Return the (x, y) coordinate for the center point of the cell that contains the specified text.  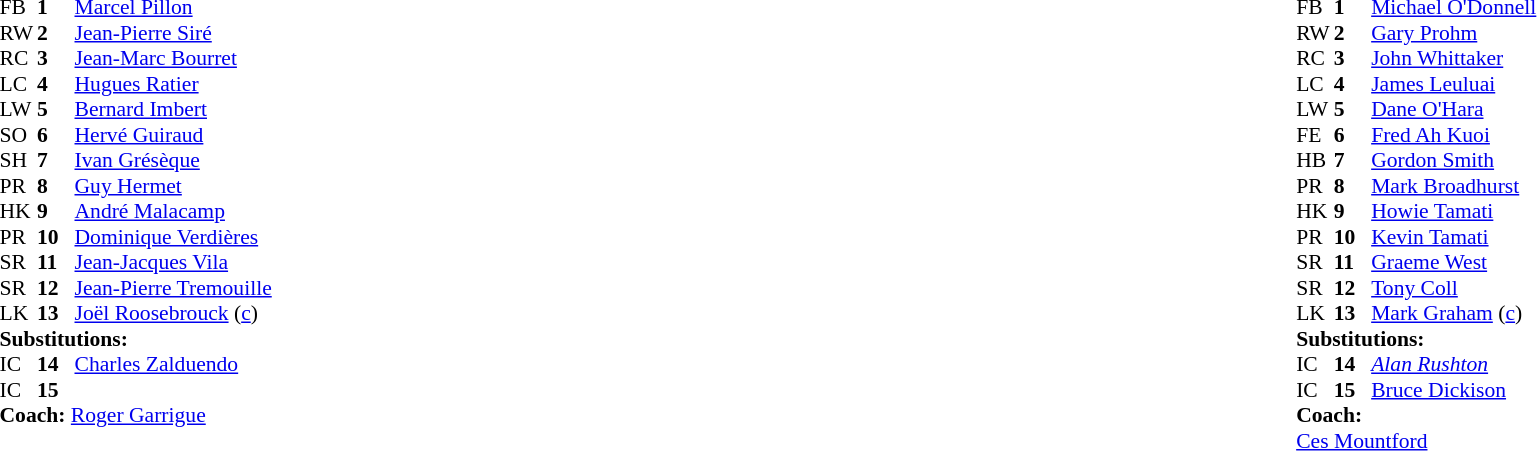
Guy Hermet (172, 186)
Mark Graham (c) (1454, 313)
Coach: (1416, 415)
Jean-Pierre Siré (172, 33)
Jean-Marc Bourret (172, 59)
André Malacamp (172, 211)
Gordon Smith (1454, 161)
Joël Roosebrouck (c) (172, 313)
Charles Zalduendo (172, 365)
Jean-Pierre Tremouille (172, 288)
Tony Coll (1454, 288)
Jean-Jacques Vila (172, 263)
Howie Tamati (1454, 211)
SH (19, 161)
Fred Ah Kuoi (1454, 135)
Ivan Grésèque (172, 161)
Bruce Dickison (1454, 390)
John Whittaker (1454, 59)
FE (1315, 135)
Kevin Tamati (1454, 237)
Dominique Verdières (172, 237)
Alan Rushton (1454, 365)
Bernard Imbert (172, 109)
James Leuluai (1454, 84)
Hugues Ratier (172, 84)
SO (19, 135)
Dane O'Hara (1454, 109)
Coach: Roger Garrigue (136, 415)
Hervé Guiraud (172, 135)
Mark Broadhurst (1454, 186)
Gary Prohm (1454, 33)
HB (1315, 161)
Graeme West (1454, 263)
